Identify which cell holds the provided text, then report its [x, y] central coordinate. 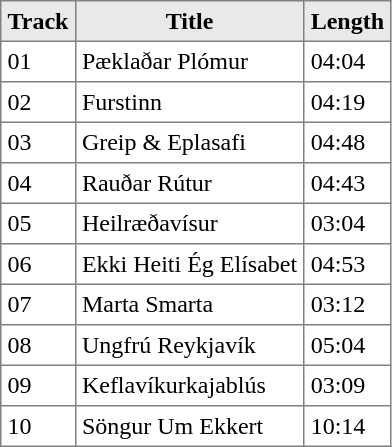
09 [38, 385]
06 [38, 264]
Ekki Heiti Ég Elísabet [190, 264]
Marta Smarta [190, 304]
Track [38, 21]
03:09 [348, 385]
10:14 [348, 426]
04:43 [348, 183]
04:19 [348, 102]
Söngur Um Ekkert [190, 426]
01 [38, 61]
Pæklaðar Plómur [190, 61]
07 [38, 304]
Furstinn [190, 102]
05:04 [348, 345]
04:53 [348, 264]
Title [190, 21]
08 [38, 345]
04:04 [348, 61]
02 [38, 102]
Ungfrú Reykjavík [190, 345]
Length [348, 21]
04:48 [348, 142]
Heilræðavísur [190, 223]
10 [38, 426]
03 [38, 142]
05 [38, 223]
Rauðar Rútur [190, 183]
03:04 [348, 223]
04 [38, 183]
Greip & Eplasafi [190, 142]
03:12 [348, 304]
Keflavíkurkajablús [190, 385]
